Detect which cell encompasses the target text, then output its (x, y) center coordinate. 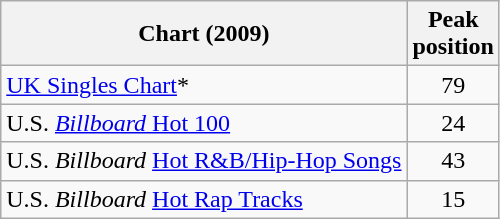
24 (453, 123)
U.S. Billboard Hot 100 (204, 123)
Peakposition (453, 34)
43 (453, 161)
UK Singles Chart* (204, 85)
15 (453, 199)
U.S. Billboard Hot R&B/Hip-Hop Songs (204, 161)
Chart (2009) (204, 34)
79 (453, 85)
U.S. Billboard Hot Rap Tracks (204, 199)
